Capture the cell that displays the provided text and extract its [x, y] central coordinate. 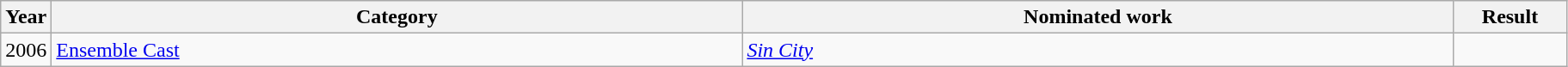
Result [1510, 17]
Category [397, 17]
Sin City [1098, 50]
2006 [26, 50]
Ensemble Cast [397, 50]
Year [26, 17]
Nominated work [1098, 17]
